Pinpoint the cell where the given text exists, returning its (x, y) midpoint coordinate. 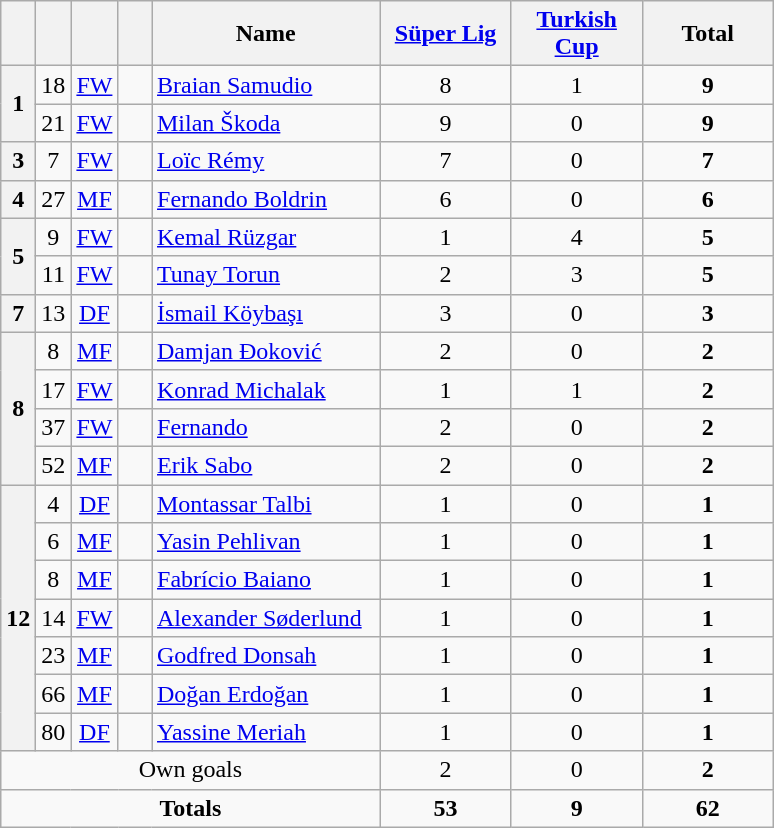
12 (18, 617)
Totals (190, 808)
Tunay Torun (266, 275)
18 (54, 85)
Own goals (190, 770)
Milan Škoda (266, 123)
Süper Lig (446, 34)
Kemal Rüzgar (266, 237)
66 (54, 694)
Fernando Boldrin (266, 199)
Name (266, 34)
14 (54, 618)
Konrad Michalak (266, 389)
21 (54, 123)
Loïc Rémy (266, 161)
Yasin Pehlivan (266, 542)
62 (708, 808)
11 (54, 275)
37 (54, 427)
13 (54, 313)
Alexander Søderlund (266, 618)
Total (708, 34)
Fernando (266, 427)
80 (54, 732)
Damjan Đoković (266, 351)
Turkish Cup (576, 34)
Yassine Meriah (266, 732)
İsmail Köybaşı (266, 313)
Doğan Erdoğan (266, 694)
Fabrício Baiano (266, 580)
52 (54, 465)
Braian Samudio (266, 85)
Godfred Donsah (266, 656)
23 (54, 656)
Montassar Talbi (266, 503)
27 (54, 199)
17 (54, 389)
53 (446, 808)
Erik Sabo (266, 465)
